Output the [x, y] coordinate of the center of the cell containing the given text.  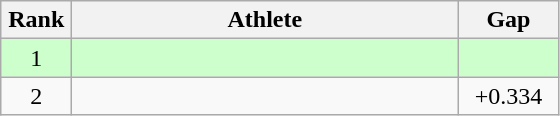
+0.334 [508, 96]
Athlete [265, 20]
Rank [36, 20]
Gap [508, 20]
2 [36, 96]
1 [36, 58]
